Detect which cell encompasses the target text, then output its [x, y] center coordinate. 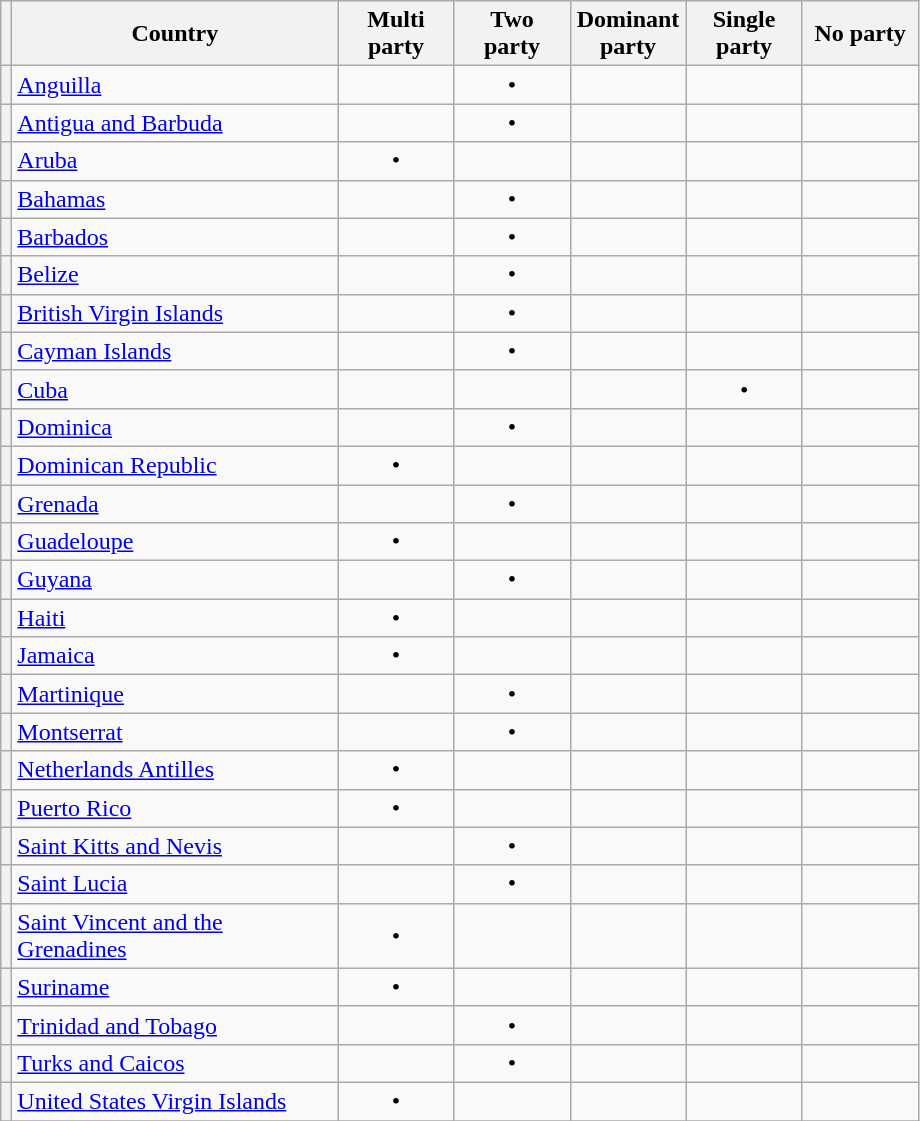
Netherlands Antilles [175, 770]
Dominant party [628, 34]
British Virgin Islands [175, 313]
Cuba [175, 389]
United States Virgin Islands [175, 1101]
Dominica [175, 427]
Haiti [175, 618]
Cayman Islands [175, 351]
Jamaica [175, 656]
Country [175, 34]
Trinidad and Tobago [175, 1025]
Turks and Caicos [175, 1063]
Belize [175, 275]
Montserrat [175, 732]
Saint Lucia [175, 884]
Antigua and Barbuda [175, 123]
Anguilla [175, 85]
Single party [744, 34]
Aruba [175, 161]
Barbados [175, 237]
Suriname [175, 987]
Two party [512, 34]
Bahamas [175, 199]
Guadeloupe [175, 542]
Saint Vincent and the Grenadines [175, 936]
Puerto Rico [175, 808]
Multi party [396, 34]
No party [860, 34]
Dominican Republic [175, 465]
Saint Kitts and Nevis [175, 846]
Martinique [175, 694]
Guyana [175, 580]
Grenada [175, 503]
